Extract the (x, y) coordinate from the center of the cell holding the provided text.  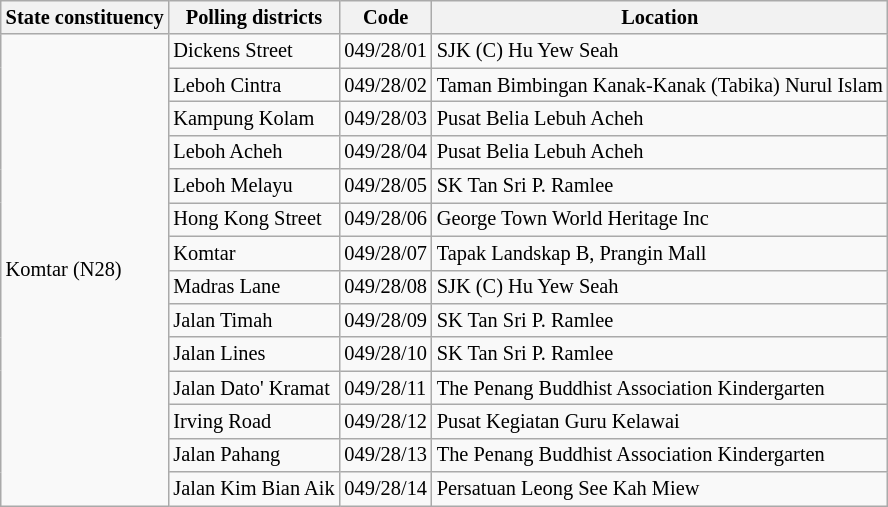
Code (385, 17)
Irving Road (254, 421)
Tapak Landskap B, Prangin Mall (660, 253)
Komtar (N28) (85, 270)
Komtar (254, 253)
State constituency (85, 17)
049/28/14 (385, 489)
049/28/07 (385, 253)
Dickens Street (254, 51)
049/28/08 (385, 287)
Leboh Acheh (254, 152)
049/28/06 (385, 219)
Jalan Timah (254, 320)
Leboh Melayu (254, 186)
Jalan Dato' Kramat (254, 388)
049/28/03 (385, 118)
049/28/02 (385, 85)
Pusat Kegiatan Guru Kelawai (660, 421)
Jalan Kim Bian Aik (254, 489)
Kampung Kolam (254, 118)
049/28/11 (385, 388)
Leboh Cintra (254, 85)
Jalan Pahang (254, 455)
049/28/05 (385, 186)
Taman Bimbingan Kanak-Kanak (Tabika) Nurul Islam (660, 85)
049/28/10 (385, 354)
Hong Kong Street (254, 219)
Persatuan Leong See Kah Miew (660, 489)
049/28/13 (385, 455)
George Town World Heritage Inc (660, 219)
049/28/12 (385, 421)
Location (660, 17)
Jalan Lines (254, 354)
Madras Lane (254, 287)
Polling districts (254, 17)
049/28/04 (385, 152)
049/28/01 (385, 51)
049/28/09 (385, 320)
